Return (X, Y) of the center of cell containing provided text 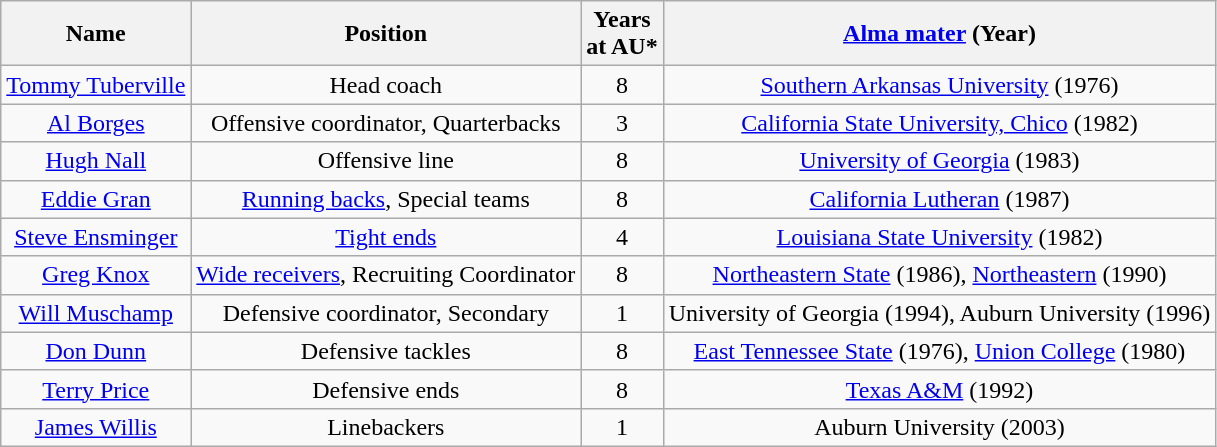
Yearsat AU* (622, 34)
Steve Ensminger (96, 237)
Head coach (386, 85)
University of Georgia (1994), Auburn University (1996) (940, 313)
Defensive ends (386, 389)
Alma mater (Year) (940, 34)
California State University, Chico (1982) (940, 123)
Name (96, 34)
Wide receivers, Recruiting Coordinator (386, 275)
Position (386, 34)
Linebackers (386, 427)
Tommy Tuberville (96, 85)
Northeastern State (1986), Northeastern (1990) (940, 275)
Hugh Nall (96, 161)
Don Dunn (96, 351)
Eddie Gran (96, 199)
Will Muschamp (96, 313)
University of Georgia (1983) (940, 161)
Auburn University (2003) (940, 427)
4 (622, 237)
Al Borges (96, 123)
Terry Price (96, 389)
Greg Knox (96, 275)
California Lutheran (1987) (940, 199)
Offensive line (386, 161)
3 (622, 123)
Offensive coordinator, Quarterbacks (386, 123)
Tight ends (386, 237)
Defensive coordinator, Secondary (386, 313)
Texas A&M (1992) (940, 389)
James Willis (96, 427)
Louisiana State University (1982) (940, 237)
Running backs, Special teams (386, 199)
Defensive tackles (386, 351)
Southern Arkansas University (1976) (940, 85)
East Tennessee State (1976), Union College (1980) (940, 351)
